Search for the cell housing the specified text and yield its [x, y] center coordinate. 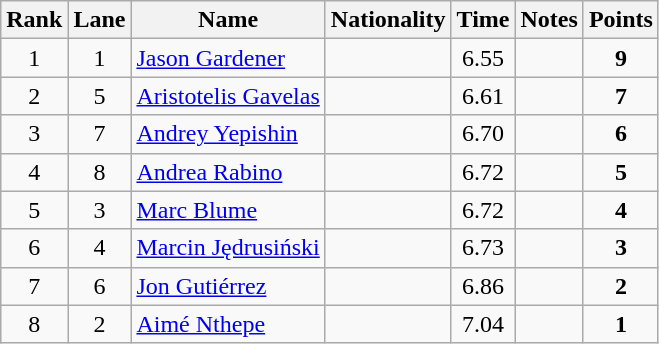
6.61 [483, 96]
Jon Gutiérrez [228, 286]
Aristotelis Gavelas [228, 96]
9 [620, 58]
Andrea Rabino [228, 172]
Lane [100, 20]
Name [228, 20]
Jason Gardener [228, 58]
6.73 [483, 248]
Marc Blume [228, 210]
Marcin Jędrusiński [228, 248]
6.70 [483, 134]
Notes [549, 20]
6.86 [483, 286]
7.04 [483, 324]
6.55 [483, 58]
Rank [34, 20]
Andrey Yepishin [228, 134]
Aimé Nthepe [228, 324]
Nationality [388, 20]
Time [483, 20]
Points [620, 20]
